For the text-containing cell, return its midpoint in [x, y] coordinate format. 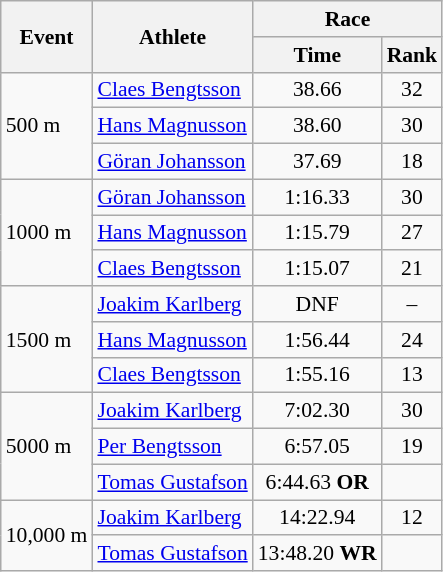
13:48.20 WR [318, 554]
– [412, 304]
5000 m [47, 446]
10,000 m [47, 536]
Time [318, 55]
37.69 [318, 162]
1:15.07 [318, 269]
1:56.44 [318, 340]
7:02.30 [318, 411]
Athlete [172, 36]
1:55.16 [318, 375]
Event [47, 36]
18 [412, 162]
14:22.94 [318, 518]
38.60 [318, 126]
24 [412, 340]
Rank [412, 55]
13 [412, 375]
Per Bengtsson [172, 447]
1:15.79 [318, 233]
Race [348, 19]
1:16.33 [318, 197]
32 [412, 90]
1000 m [47, 232]
38.66 [318, 90]
DNF [318, 304]
1500 m [47, 340]
19 [412, 447]
12 [412, 518]
500 m [47, 126]
6:44.63 OR [318, 482]
6:57.05 [318, 447]
21 [412, 269]
27 [412, 233]
